Search for the cell housing the specified text and yield its [x, y] center coordinate. 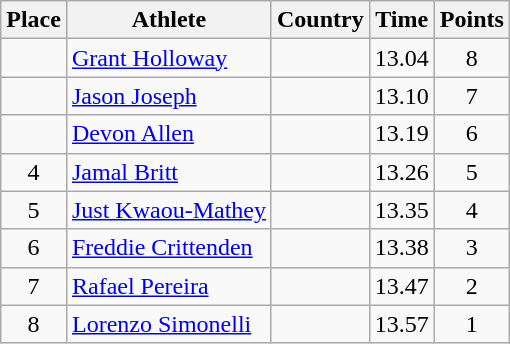
Athlete [168, 20]
Lorenzo Simonelli [168, 324]
13.57 [402, 324]
Just Kwaou-Mathey [168, 210]
13.38 [402, 248]
Jason Joseph [168, 96]
Points [472, 20]
3 [472, 248]
Freddie Crittenden [168, 248]
Devon Allen [168, 134]
2 [472, 286]
13.26 [402, 172]
Grant Holloway [168, 58]
13.19 [402, 134]
13.04 [402, 58]
1 [472, 324]
Place [34, 20]
Country [320, 20]
13.35 [402, 210]
13.10 [402, 96]
Time [402, 20]
Jamal Britt [168, 172]
Rafael Pereira [168, 286]
13.47 [402, 286]
